Provide the [x, y] coordinate of the cell's center where the given text is located.  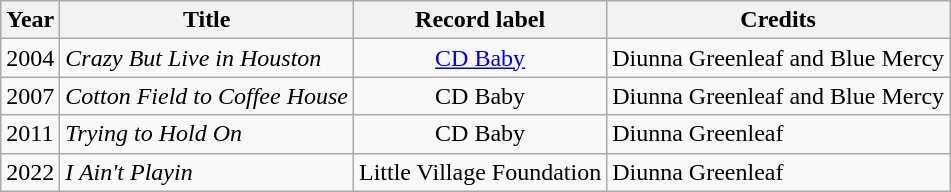
2007 [30, 96]
2011 [30, 134]
Title [207, 20]
Little Village Foundation [480, 172]
Record label [480, 20]
2022 [30, 172]
2004 [30, 58]
Year [30, 20]
Credits [778, 20]
Crazy But Live in Houston [207, 58]
Cotton Field to Coffee House [207, 96]
I Ain't Playin [207, 172]
Trying to Hold On [207, 134]
